Determine the [X, Y] coordinate at the center of the cell enclosing the given text.  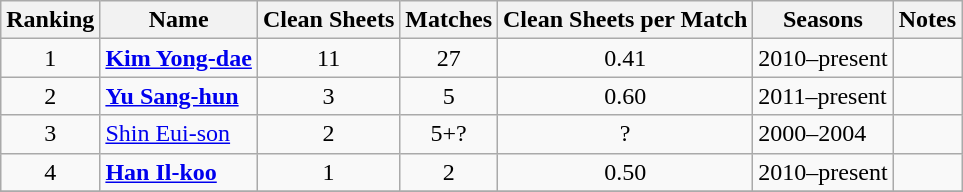
Name [179, 20]
Ranking [50, 20]
4 [50, 172]
11 [328, 58]
0.41 [626, 58]
Clean Sheets [328, 20]
Shin Eui-son [179, 134]
Seasons [823, 20]
Notes [927, 20]
Han Il-koo [179, 172]
0.60 [626, 96]
Clean Sheets per Match [626, 20]
2000–2004 [823, 134]
2011–present [823, 96]
? [626, 134]
Kim Yong-dae [179, 58]
0.50 [626, 172]
Matches [449, 20]
27 [449, 58]
5 [449, 96]
5+? [449, 134]
Yu Sang-hun [179, 96]
